Capture the cell that displays the provided text and extract its (X, Y) central coordinate. 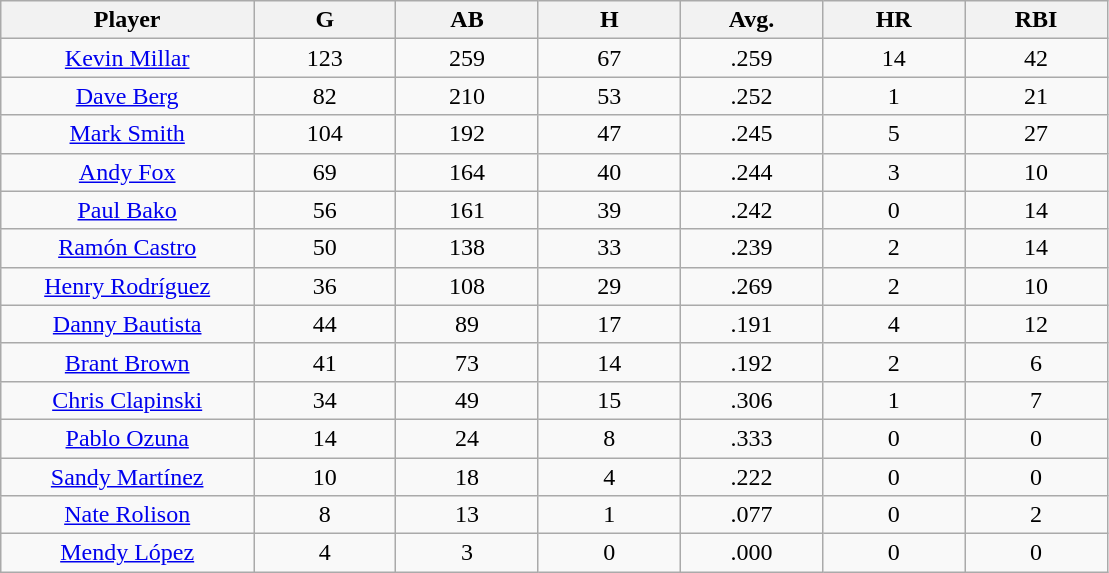
Brant Brown (128, 362)
.244 (751, 172)
192 (467, 134)
Dave Berg (128, 96)
.239 (751, 248)
6 (1036, 362)
Andy Fox (128, 172)
164 (467, 172)
.252 (751, 96)
67 (609, 58)
Chris Clapinski (128, 400)
.191 (751, 324)
.245 (751, 134)
AB (467, 20)
.000 (751, 553)
39 (609, 210)
161 (467, 210)
27 (1036, 134)
RBI (1036, 20)
Paul Bako (128, 210)
Henry Rodríguez (128, 286)
49 (467, 400)
18 (467, 477)
36 (325, 286)
69 (325, 172)
41 (325, 362)
210 (467, 96)
.259 (751, 58)
104 (325, 134)
.192 (751, 362)
15 (609, 400)
Sandy Martínez (128, 477)
.269 (751, 286)
47 (609, 134)
73 (467, 362)
Ramón Castro (128, 248)
42 (1036, 58)
Danny Bautista (128, 324)
138 (467, 248)
Nate Rolison (128, 515)
108 (467, 286)
.306 (751, 400)
34 (325, 400)
24 (467, 438)
5 (894, 134)
89 (467, 324)
.222 (751, 477)
53 (609, 96)
40 (609, 172)
Mark Smith (128, 134)
G (325, 20)
Avg. (751, 20)
56 (325, 210)
HR (894, 20)
33 (609, 248)
H (609, 20)
13 (467, 515)
123 (325, 58)
7 (1036, 400)
259 (467, 58)
17 (609, 324)
12 (1036, 324)
Player (128, 20)
Mendy López (128, 553)
29 (609, 286)
.333 (751, 438)
.077 (751, 515)
82 (325, 96)
44 (325, 324)
Kevin Millar (128, 58)
Pablo Ozuna (128, 438)
21 (1036, 96)
.242 (751, 210)
50 (325, 248)
